Pinpoint the cell where the given text exists, returning its (X, Y) midpoint coordinate. 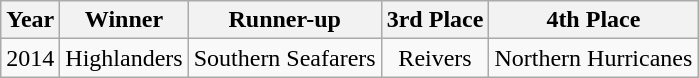
4th Place (594, 20)
Winner (124, 20)
2014 (30, 58)
3rd Place (435, 20)
Southern Seafarers (284, 58)
Reivers (435, 58)
Runner-up (284, 20)
Highlanders (124, 58)
Year (30, 20)
Northern Hurricanes (594, 58)
